Provide the (X, Y) coordinate of the cell's center where the given text is located.  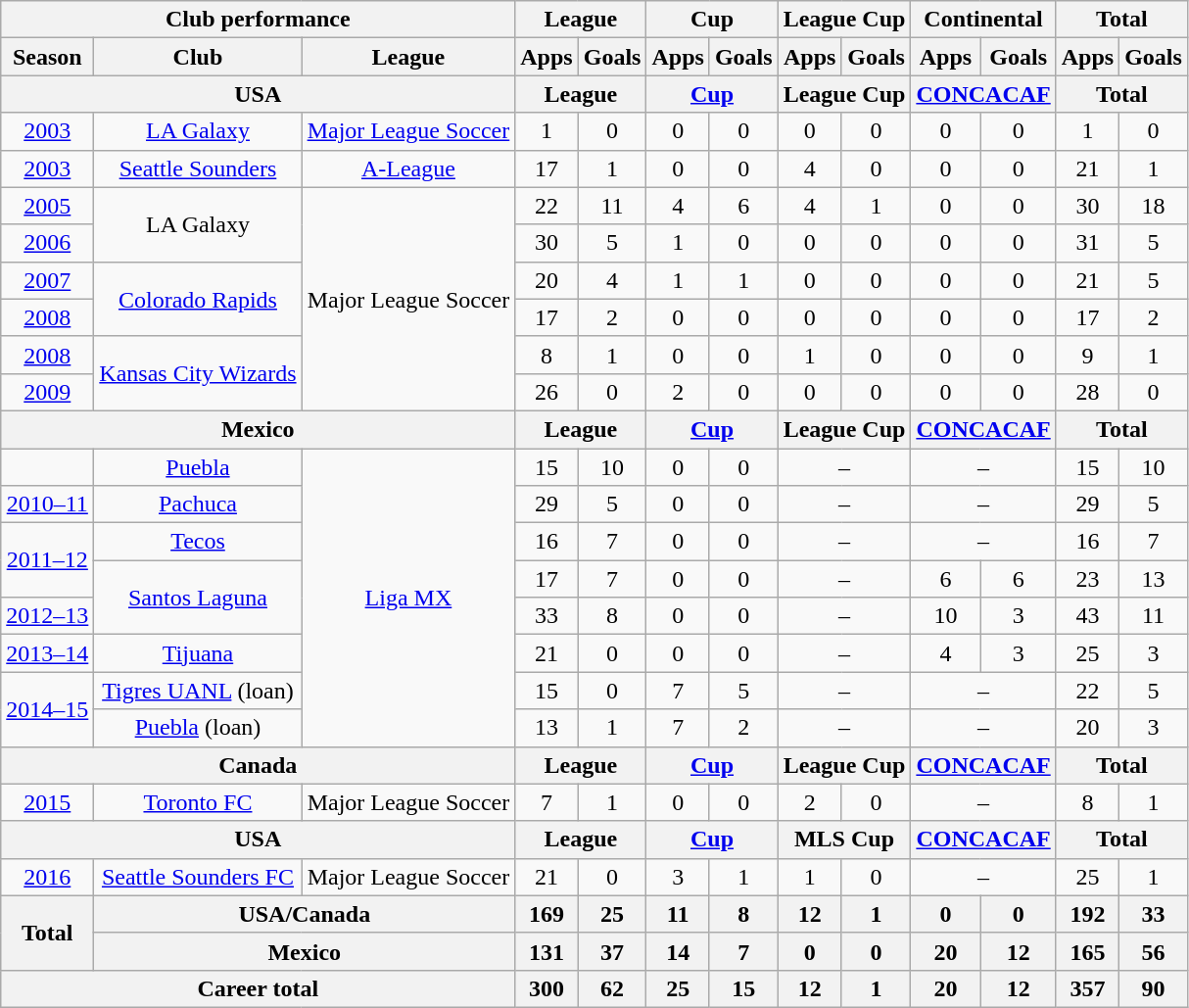
357 (1087, 988)
Career total (259, 988)
Pachuca (198, 504)
2011–12 (47, 560)
62 (612, 988)
2014–15 (47, 709)
Puebla (loan) (198, 728)
Tijuana (198, 653)
2007 (47, 280)
2005 (47, 206)
165 (1087, 951)
2010–11 (47, 504)
37 (612, 951)
Puebla (198, 467)
300 (547, 988)
2009 (47, 392)
Tigres UANL (loan) (198, 691)
18 (1154, 206)
131 (547, 951)
9 (1087, 355)
Tecos (198, 542)
USA/Canada (305, 914)
2016 (47, 877)
23 (1087, 579)
169 (547, 914)
Liga MX (408, 598)
Santos Laguna (198, 598)
28 (1087, 392)
2013–14 (47, 653)
56 (1154, 951)
31 (1087, 243)
Seattle Sounders FC (198, 877)
2015 (47, 802)
Continental (983, 20)
Colorado Rapids (198, 299)
Season (47, 57)
Club performance (259, 20)
Canada (259, 765)
MLS Cup (844, 840)
14 (678, 951)
2006 (47, 243)
26 (547, 392)
Kansas City Wizards (198, 373)
Toronto FC (198, 802)
Seattle Sounders (198, 168)
Club (198, 57)
90 (1154, 988)
2012–13 (47, 616)
192 (1087, 914)
A-League (408, 168)
43 (1087, 616)
